Provide the [X, Y] coordinate of the cell's center where the given text is located.  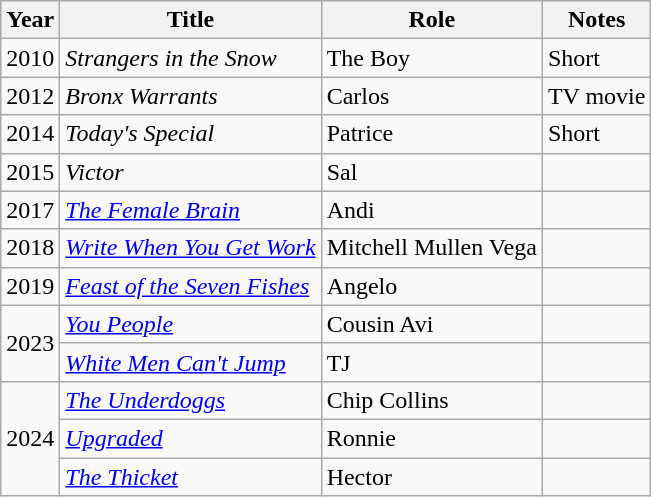
Upgraded [190, 438]
Andi [432, 210]
Angelo [432, 286]
White Men Can't Jump [190, 362]
Ronnie [432, 438]
The Boy [432, 58]
Year [30, 20]
2012 [30, 96]
2019 [30, 286]
The Underdoggs [190, 400]
Title [190, 20]
Cousin Avi [432, 324]
Bronx Warrants [190, 96]
2015 [30, 172]
2017 [30, 210]
Carlos [432, 96]
TJ [432, 362]
Feast of the Seven Fishes [190, 286]
Hector [432, 477]
2014 [30, 134]
2010 [30, 58]
Patrice [432, 134]
Strangers in the Snow [190, 58]
Today's Special [190, 134]
The Female Brain [190, 210]
You People [190, 324]
The Thicket [190, 477]
Sal [432, 172]
Mitchell Mullen Vega [432, 248]
2023 [30, 343]
2024 [30, 438]
Role [432, 20]
Write When You Get Work [190, 248]
TV movie [596, 96]
Notes [596, 20]
2018 [30, 248]
Chip Collins [432, 400]
Victor [190, 172]
